Search for the cell housing the specified text and yield its [X, Y] center coordinate. 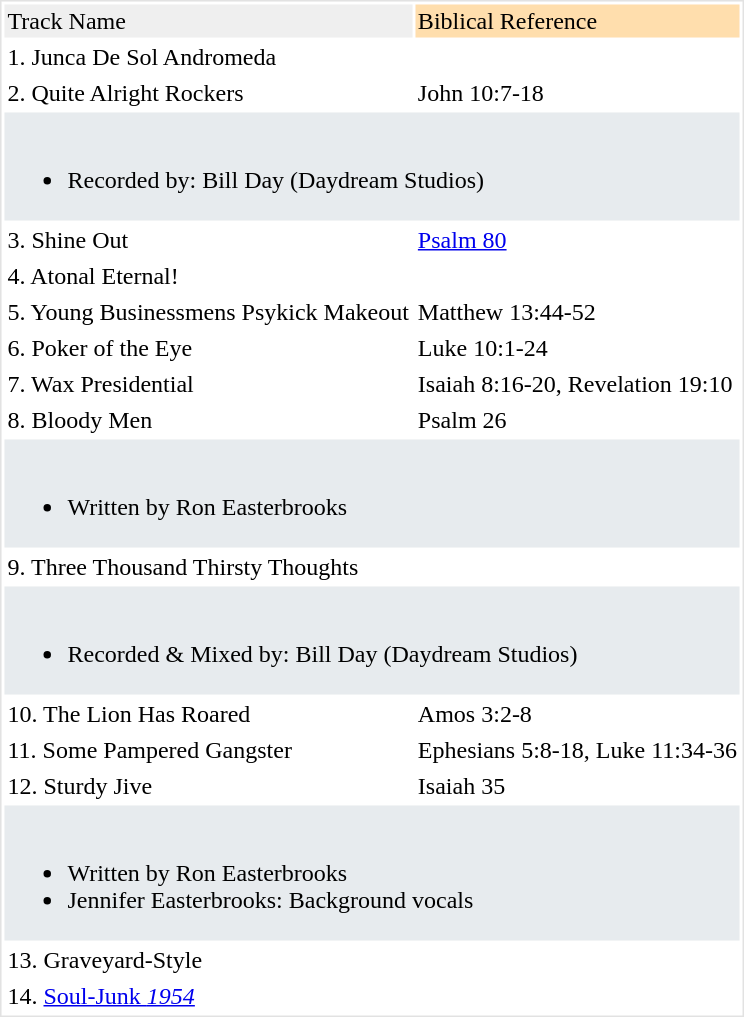
Psalm 80 [578, 240]
Recorded & Mixed by: Bill Day (Daydream Studios) [372, 640]
6. Poker of the Eye [208, 348]
Isaiah 35 [578, 786]
2. Quite Alright Rockers [208, 92]
12. Sturdy Jive [208, 786]
5. Young Businessmens Psykick Makeout [208, 312]
3. Shine Out [208, 240]
Luke 10:1-24 [578, 348]
14. Soul-Junk 1954 [208, 996]
Ephesians 5:8-18, Luke 11:34-36 [578, 750]
9. Three Thousand Thirsty Thoughts [208, 566]
Biblical Reference [578, 20]
Psalm 26 [578, 420]
11. Some Pampered Gangster [208, 750]
Matthew 13:44-52 [578, 312]
1. Junca De Sol Andromeda [208, 56]
4. Atonal Eternal! [208, 276]
Written by Ron Easterbrooks [372, 494]
13. Graveyard-Style [208, 960]
10. The Lion Has Roared [208, 714]
8. Bloody Men [208, 420]
Written by Ron EasterbrooksJennifer Easterbrooks: Background vocals [372, 874]
7. Wax Presidential [208, 384]
Amos 3:2-8 [578, 714]
Recorded by: Bill Day (Daydream Studios) [372, 166]
Track Name [208, 20]
Isaiah 8:16-20, Revelation 19:10 [578, 384]
John 10:7-18 [578, 92]
